Identify which cell holds the provided text, then report its (x, y) central coordinate. 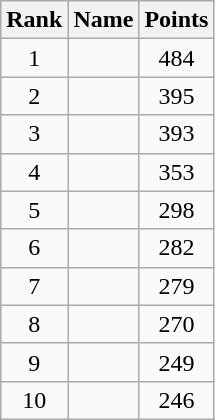
353 (176, 172)
298 (176, 210)
8 (34, 324)
Name (104, 20)
Points (176, 20)
270 (176, 324)
4 (34, 172)
7 (34, 286)
2 (34, 96)
246 (176, 400)
249 (176, 362)
395 (176, 96)
10 (34, 400)
393 (176, 134)
1 (34, 58)
9 (34, 362)
6 (34, 248)
Rank (34, 20)
3 (34, 134)
5 (34, 210)
279 (176, 286)
484 (176, 58)
282 (176, 248)
